Scan for the cell matching the given text and deliver its (X, Y) coordinate at center. 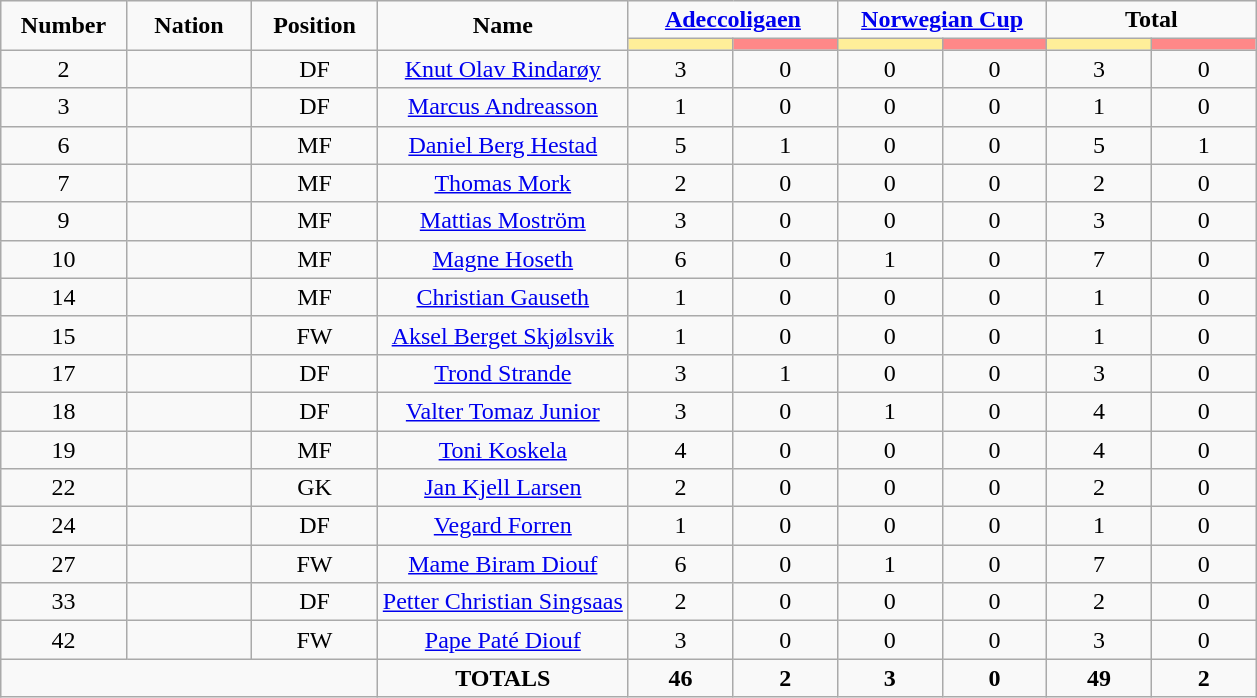
Petter Christian Singsaas (502, 602)
Norwegian Cup (942, 20)
15 (64, 335)
17 (64, 373)
Christian Gauseth (502, 297)
Pape Paté Diouf (502, 640)
Toni Koskela (502, 449)
18 (64, 411)
Thomas Mork (502, 183)
46 (680, 678)
Marcus Andreasson (502, 107)
Adeccoligaen (732, 20)
10 (64, 259)
Mattias Moström (502, 221)
Aksel Berget Skjølsvik (502, 335)
GK (315, 488)
49 (1100, 678)
Valter Tomaz Junior (502, 411)
9 (64, 221)
Name (502, 26)
Trond Strande (502, 373)
Number (64, 26)
22 (64, 488)
24 (64, 526)
Daniel Berg Hestad (502, 145)
Position (315, 26)
Mame Biram Diouf (502, 564)
19 (64, 449)
Jan Kjell Larsen (502, 488)
Vegard Forren (502, 526)
Knut Olav Rindarøy (502, 69)
42 (64, 640)
Magne Hoseth (502, 259)
33 (64, 602)
Nation (189, 26)
27 (64, 564)
Total (1152, 20)
TOTALS (502, 678)
14 (64, 297)
